Provide the (x, y) coordinate of the cell's center where the given text is located.  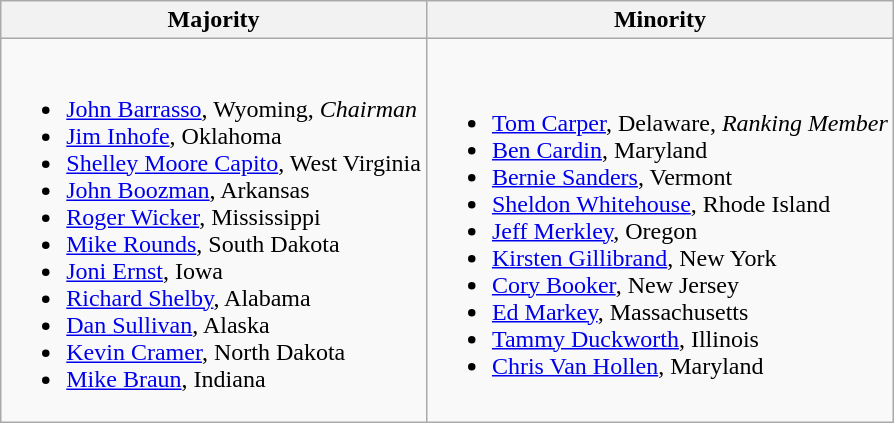
Majority (214, 20)
Minority (660, 20)
